Extract the (X, Y) coordinate from the center of the cell holding the provided text.  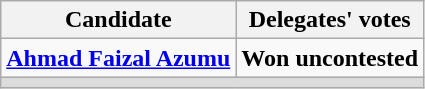
Delegates' votes (330, 20)
Won uncontested (330, 58)
Ahmad Faizal Azumu (118, 58)
Candidate (118, 20)
